Provide the [x, y] coordinate of the cell's center where the given text is located.  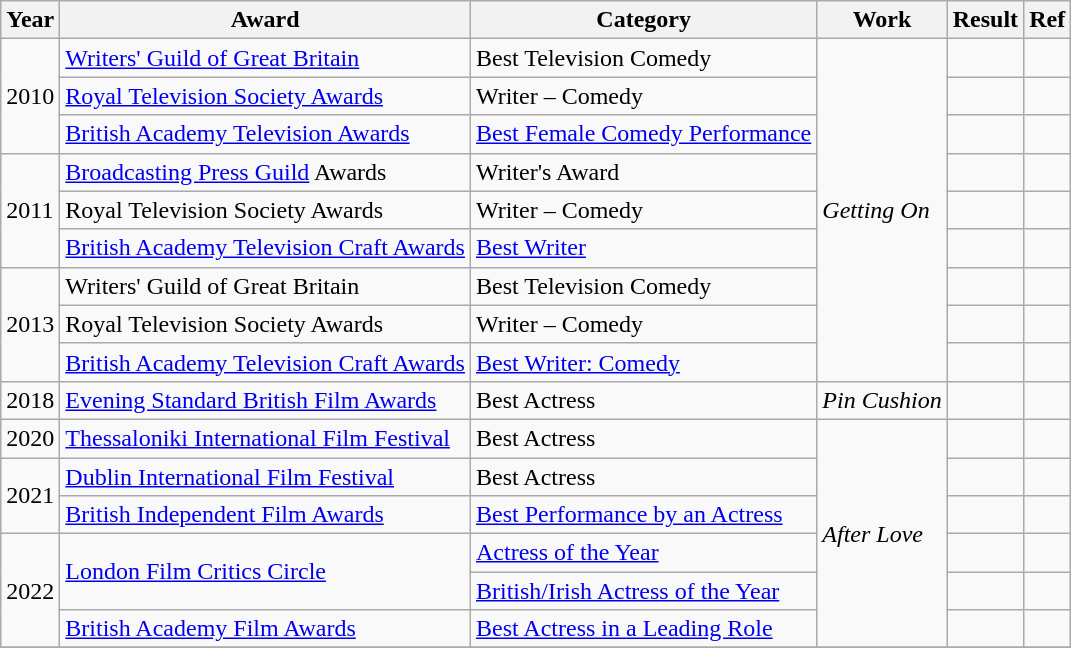
Pin Cushion [882, 400]
Best Actress in a Leading Role [643, 629]
2011 [30, 210]
Year [30, 20]
British Academy Television Awards [266, 134]
2010 [30, 96]
Category [643, 20]
British/Irish Actress of the Year [643, 591]
2013 [30, 324]
Writer's Award [643, 172]
Work [882, 20]
2022 [30, 591]
British Independent Film Awards [266, 515]
2021 [30, 496]
After Love [882, 533]
London Film Critics Circle [266, 572]
Ref [1048, 20]
Thessaloniki International Film Festival [266, 438]
Getting On [882, 210]
2018 [30, 400]
Best Writer [643, 248]
Best Writer: Comedy [643, 362]
Best Female Comedy Performance [643, 134]
British Academy Film Awards [266, 629]
Dublin International Film Festival [266, 477]
Award [266, 20]
Actress of the Year [643, 553]
Broadcasting Press Guild Awards [266, 172]
Best Performance by an Actress [643, 515]
2020 [30, 438]
Result [985, 20]
Evening Standard British Film Awards [266, 400]
